Pinpoint the cell where the given text exists, returning its [x, y] midpoint coordinate. 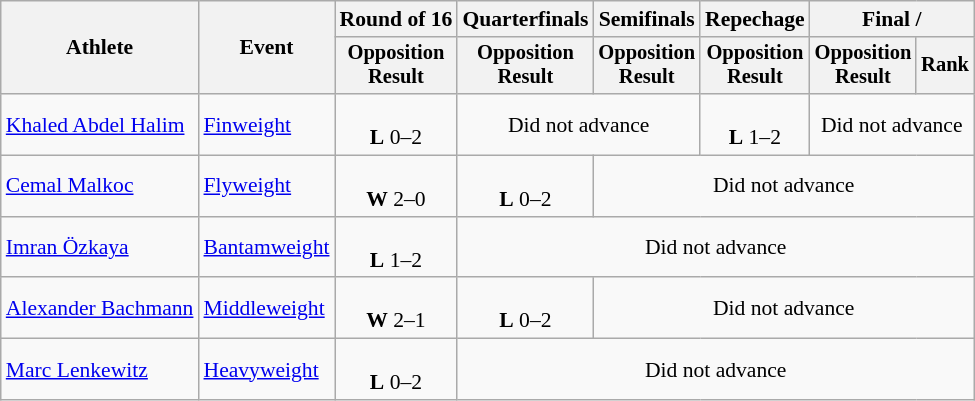
Repechage [755, 19]
Flyweight [266, 186]
Finweight [266, 124]
Bantamweight [266, 248]
Alexander Bachmann [100, 308]
Rank [945, 66]
Athlete [100, 48]
Middleweight [266, 308]
Imran Özkaya [100, 248]
W 2–0 [396, 186]
Heavyweight [266, 370]
Event [266, 48]
Final / [892, 19]
Cemal Malkoc [100, 186]
Quarterfinals [525, 19]
W 2–1 [396, 308]
Semifinals [646, 19]
Khaled Abdel Halim [100, 124]
Round of 16 [396, 19]
Marc Lenkewitz [100, 370]
